Locate the cell with the specified text and output its [X, Y] center coordinate. 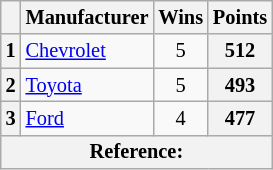
Chevrolet [88, 51]
2 [11, 85]
Toyota [88, 85]
Points [240, 17]
1 [11, 51]
493 [240, 85]
Wins [180, 17]
512 [240, 51]
477 [240, 118]
Ford [88, 118]
Reference: [136, 152]
Manufacturer [88, 17]
3 [11, 118]
4 [180, 118]
